Extract the (x, y) coordinate from the center of the cell holding the provided text.  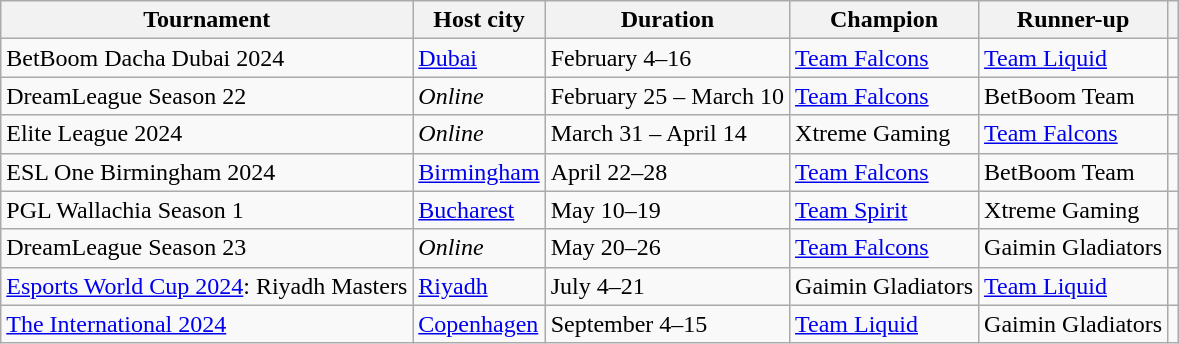
May 10–19 (667, 210)
Copenhagen (479, 324)
Birmingham (479, 172)
Dubai (479, 58)
Riyadh (479, 286)
February 25 – March 10 (667, 96)
DreamLeague Season 22 (207, 96)
April 22–28 (667, 172)
BetBoom Dacha Dubai 2024 (207, 58)
Runner-up (1074, 20)
February 4–16 (667, 58)
Host city (479, 20)
March 31 – April 14 (667, 134)
Elite League 2024 (207, 134)
July 4–21 (667, 286)
PGL Wallachia Season 1 (207, 210)
DreamLeague Season 23 (207, 248)
Tournament (207, 20)
Bucharest (479, 210)
The International 2024 (207, 324)
Team Spirit (884, 210)
Champion (884, 20)
Duration (667, 20)
ESL One Birmingham 2024 (207, 172)
May 20–26 (667, 248)
Esports World Cup 2024: Riyadh Masters (207, 286)
September 4–15 (667, 324)
